Scan for the cell matching the given text and deliver its (X, Y) coordinate at center. 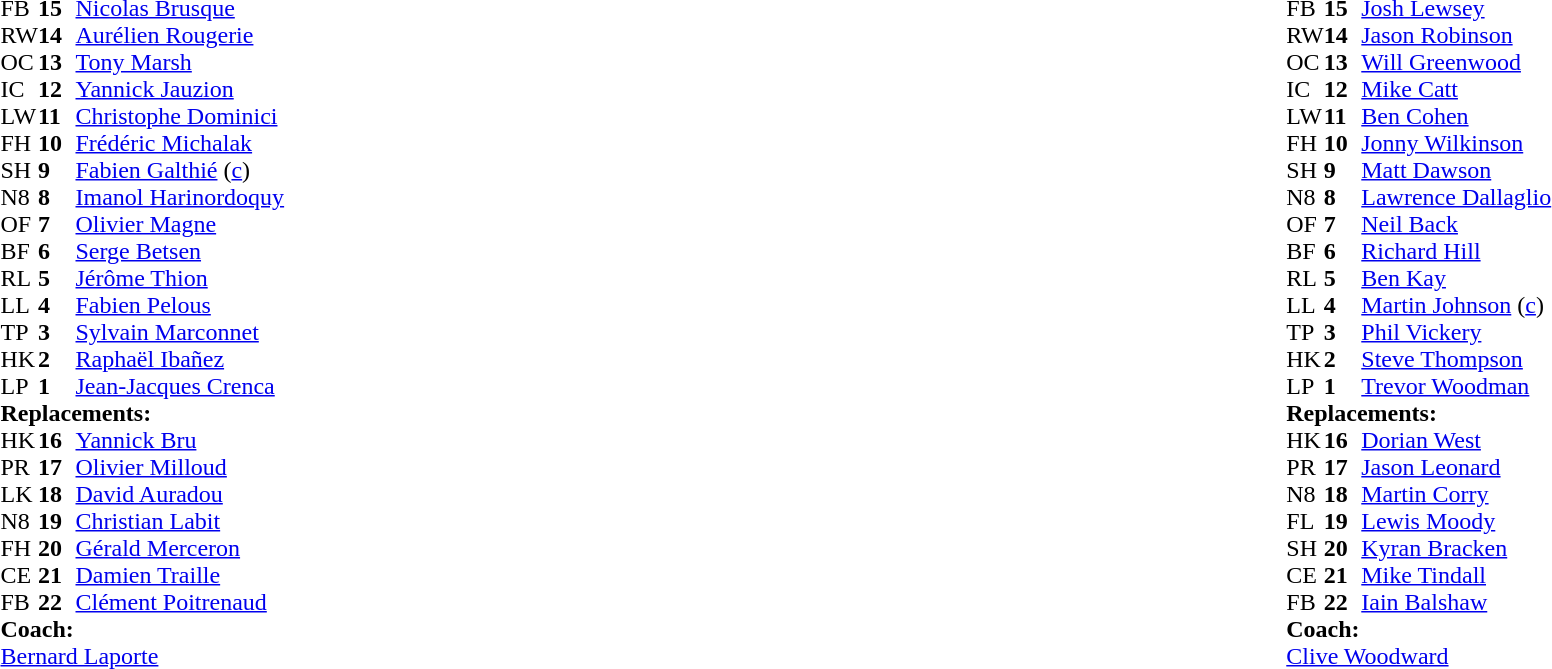
Clive Woodward (1418, 656)
Iain Balshaw (1456, 602)
Jason Robinson (1456, 36)
Imanol Harinordoquy (180, 198)
Raphaël Ibañez (180, 360)
Yannick Bru (180, 440)
Phil Vickery (1456, 332)
Jonny Wilkinson (1456, 144)
Richard Hill (1456, 252)
Jean-Jacques Crenca (180, 386)
Kyran Bracken (1456, 548)
Olivier Magne (180, 224)
Mike Catt (1456, 90)
Ben Cohen (1456, 116)
Frédéric Michalak (180, 144)
FL (1305, 522)
Serge Betsen (180, 252)
David Auradou (180, 494)
Neil Back (1456, 224)
Bernard Laporte (142, 656)
Jérôme Thion (180, 278)
Christophe Dominici (180, 116)
Ben Kay (1456, 278)
Will Greenwood (1456, 62)
Lewis Moody (1456, 522)
Steve Thompson (1456, 360)
Jason Leonard (1456, 468)
Christian Labit (180, 522)
Aurélien Rougerie (180, 36)
Yannick Jauzion (180, 90)
Damien Traille (180, 576)
Dorian West (1456, 440)
Martin Corry (1456, 494)
Fabien Galthié (c) (180, 170)
Trevor Woodman (1456, 386)
Martin Johnson (c) (1456, 306)
Clément Poitrenaud (180, 602)
LK (19, 494)
Mike Tindall (1456, 576)
Lawrence Dallaglio (1456, 198)
Fabien Pelous (180, 306)
Sylvain Marconnet (180, 332)
Gérald Merceron (180, 548)
Matt Dawson (1456, 170)
Tony Marsh (180, 62)
Olivier Milloud (180, 468)
